Return the (X, Y) coordinate for the center point of the cell that contains the specified text.  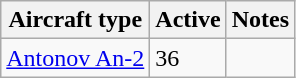
Antonov An-2 (76, 58)
Aircraft type (76, 20)
Notes (260, 20)
Active (188, 20)
36 (188, 58)
